Return (X, Y) of the center of cell containing provided text 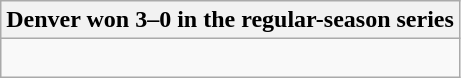
Denver won 3–0 in the regular-season series (230, 20)
